Identify which cell holds the provided text, then report its [x, y] central coordinate. 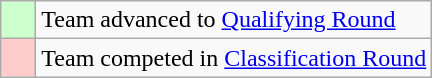
Team advanced to Qualifying Round [234, 20]
Team competed in Classification Round [234, 58]
